Capture the cell that displays the provided text and extract its [x, y] central coordinate. 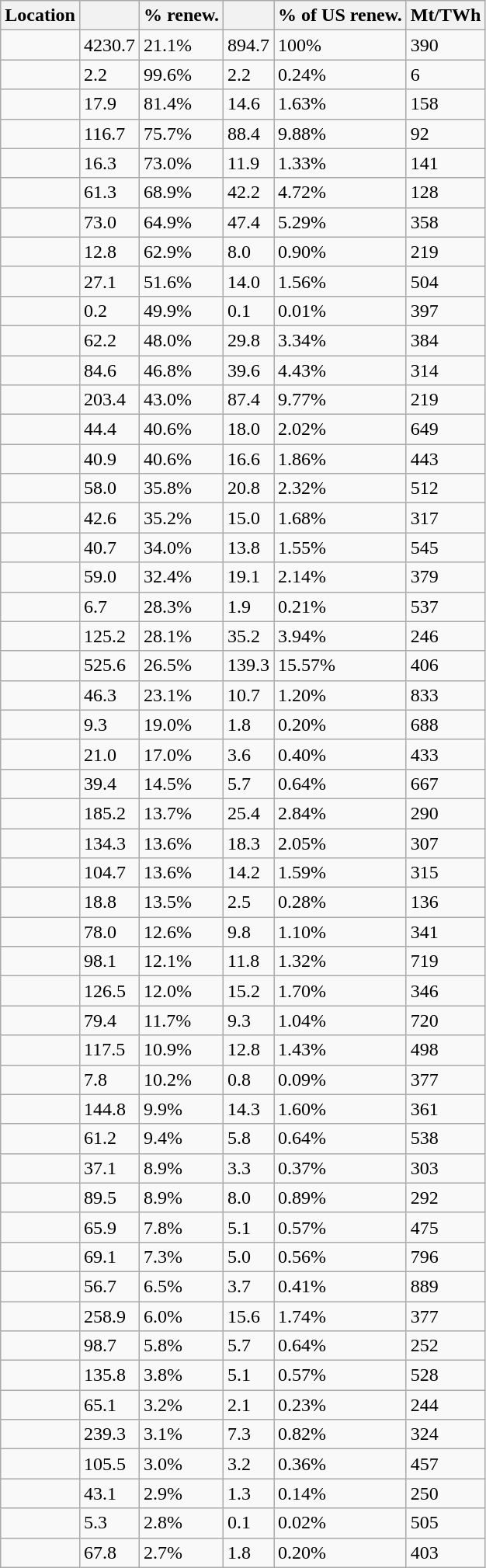
250 [446, 1493]
252 [446, 1346]
9.9% [182, 1109]
42.6 [109, 518]
2.8% [182, 1523]
69.1 [109, 1257]
667 [446, 784]
4.43% [340, 370]
65.1 [109, 1405]
27.1 [109, 281]
62.9% [182, 252]
1.10% [340, 932]
39.4 [109, 784]
49.9% [182, 311]
144.8 [109, 1109]
15.0 [248, 518]
0.24% [340, 75]
1.68% [340, 518]
525.6 [109, 666]
0.56% [340, 1257]
0.8 [248, 1080]
87.4 [248, 400]
35.8% [182, 488]
5.29% [340, 222]
92 [446, 134]
5.8% [182, 1346]
7.8 [109, 1080]
78.0 [109, 932]
75.7% [182, 134]
40.9 [109, 459]
Mt/TWh [446, 16]
19.0% [182, 725]
18.8 [109, 902]
12.1% [182, 961]
99.6% [182, 75]
17.0% [182, 754]
42.2 [248, 193]
1.9 [248, 607]
134.3 [109, 843]
1.33% [340, 163]
4.72% [340, 193]
125.2 [109, 636]
307 [446, 843]
2.05% [340, 843]
688 [446, 725]
0.01% [340, 311]
239.3 [109, 1434]
203.4 [109, 400]
0.14% [340, 1493]
498 [446, 1050]
23.1% [182, 695]
9.8 [248, 932]
1.55% [340, 548]
11.9 [248, 163]
2.7% [182, 1552]
79.4 [109, 1020]
117.5 [109, 1050]
14.6 [248, 104]
0.23% [340, 1405]
1.74% [340, 1316]
315 [446, 873]
2.5 [248, 902]
15.57% [340, 666]
14.2 [248, 873]
0.36% [340, 1464]
43.0% [182, 400]
246 [446, 636]
56.7 [109, 1286]
21.1% [182, 45]
15.2 [248, 991]
13.5% [182, 902]
894.7 [248, 45]
1.60% [340, 1109]
504 [446, 281]
11.8 [248, 961]
34.0% [182, 548]
303 [446, 1168]
10.7 [248, 695]
126.5 [109, 991]
341 [446, 932]
105.5 [109, 1464]
397 [446, 311]
20.8 [248, 488]
14.3 [248, 1109]
719 [446, 961]
65.9 [109, 1227]
46.3 [109, 695]
324 [446, 1434]
37.1 [109, 1168]
12.6% [182, 932]
457 [446, 1464]
0.37% [340, 1168]
48.0% [182, 340]
141 [446, 163]
88.4 [248, 134]
889 [446, 1286]
1.63% [340, 104]
4230.7 [109, 45]
116.7 [109, 134]
3.94% [340, 636]
0.09% [340, 1080]
9.4% [182, 1139]
0.2 [109, 311]
0.40% [340, 754]
290 [446, 813]
0.02% [340, 1523]
3.7 [248, 1286]
3.6 [248, 754]
1.59% [340, 873]
14.5% [182, 784]
10.9% [182, 1050]
545 [446, 548]
0.90% [340, 252]
3.1% [182, 1434]
68.9% [182, 193]
3.8% [182, 1375]
1.70% [340, 991]
13.8 [248, 548]
14.0 [248, 281]
10.2% [182, 1080]
361 [446, 1109]
379 [446, 577]
2.9% [182, 1493]
433 [446, 754]
21.0 [109, 754]
40.7 [109, 548]
16.3 [109, 163]
16.6 [248, 459]
98.1 [109, 961]
390 [446, 45]
185.2 [109, 813]
0.89% [340, 1198]
81.4% [182, 104]
35.2 [248, 636]
2.1 [248, 1405]
649 [446, 429]
89.5 [109, 1198]
2.32% [340, 488]
9.77% [340, 400]
6.0% [182, 1316]
538 [446, 1139]
346 [446, 991]
29.8 [248, 340]
26.5% [182, 666]
5.3 [109, 1523]
406 [446, 666]
317 [446, 518]
100% [340, 45]
84.6 [109, 370]
% of US renew. [340, 16]
64.9% [182, 222]
2.84% [340, 813]
3.2% [182, 1405]
6 [446, 75]
475 [446, 1227]
7.8% [182, 1227]
35.2% [182, 518]
139.3 [248, 666]
13.7% [182, 813]
505 [446, 1523]
0.82% [340, 1434]
58.0 [109, 488]
18.3 [248, 843]
9.88% [340, 134]
403 [446, 1552]
28.1% [182, 636]
104.7 [109, 873]
314 [446, 370]
32.4% [182, 577]
44.4 [109, 429]
1.3 [248, 1493]
43.1 [109, 1493]
59.0 [109, 577]
528 [446, 1375]
358 [446, 222]
61.2 [109, 1139]
46.8% [182, 370]
512 [446, 488]
292 [446, 1198]
720 [446, 1020]
1.86% [340, 459]
537 [446, 607]
28.3% [182, 607]
15.6 [248, 1316]
7.3 [248, 1434]
7.3% [182, 1257]
0.28% [340, 902]
5.0 [248, 1257]
47.4 [248, 222]
135.8 [109, 1375]
% renew. [182, 16]
0.21% [340, 607]
244 [446, 1405]
11.7% [182, 1020]
1.43% [340, 1050]
3.3 [248, 1168]
51.6% [182, 281]
62.2 [109, 340]
39.6 [248, 370]
5.8 [248, 1139]
18.0 [248, 429]
19.1 [248, 577]
73.0% [182, 163]
0.41% [340, 1286]
6.7 [109, 607]
67.8 [109, 1552]
443 [446, 459]
3.0% [182, 1464]
Location [40, 16]
3.34% [340, 340]
128 [446, 193]
2.14% [340, 577]
833 [446, 695]
25.4 [248, 813]
1.56% [340, 281]
61.3 [109, 193]
73.0 [109, 222]
17.9 [109, 104]
384 [446, 340]
3.2 [248, 1464]
1.32% [340, 961]
796 [446, 1257]
158 [446, 104]
1.04% [340, 1020]
6.5% [182, 1286]
136 [446, 902]
258.9 [109, 1316]
2.02% [340, 429]
1.20% [340, 695]
98.7 [109, 1346]
12.0% [182, 991]
